Detect which cell encompasses the target text, then output its [x, y] center coordinate. 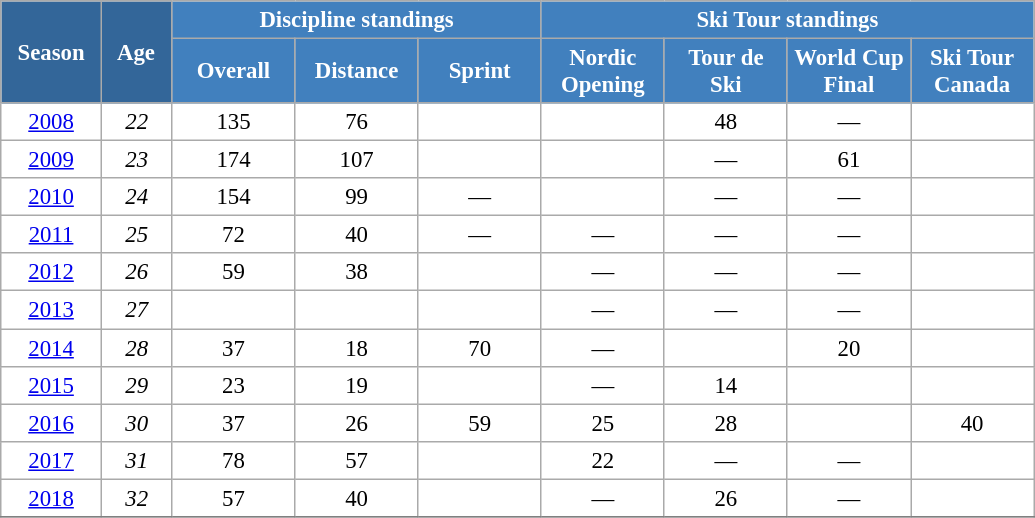
2008 [52, 122]
2011 [52, 235]
2015 [52, 385]
Distance [356, 72]
174 [234, 160]
2014 [52, 348]
NordicOpening [602, 72]
Ski Tour standings [787, 20]
61 [848, 160]
107 [356, 160]
72 [234, 235]
2017 [52, 460]
14 [726, 385]
Sprint [480, 72]
32 [136, 498]
24 [136, 197]
29 [136, 385]
2010 [52, 197]
2012 [52, 273]
Ski TourCanada [972, 72]
Overall [234, 72]
99 [356, 197]
135 [234, 122]
Age [136, 52]
19 [356, 385]
27 [136, 310]
20 [848, 348]
World CupFinal [848, 72]
Season [52, 52]
2009 [52, 160]
76 [356, 122]
2013 [52, 310]
154 [234, 197]
18 [356, 348]
31 [136, 460]
48 [726, 122]
Discipline standings [356, 20]
78 [234, 460]
38 [356, 273]
70 [480, 348]
2018 [52, 498]
2016 [52, 423]
Tour deSki [726, 72]
30 [136, 423]
